Pinpoint the cell where the given text exists, returning its [x, y] midpoint coordinate. 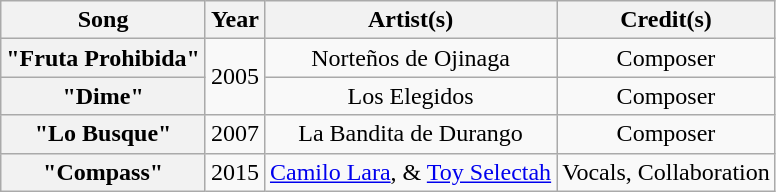
Year [234, 20]
"Lo Busque" [104, 134]
Vocals, Collaboration [666, 172]
"Dime" [104, 96]
Norteños de Ojinaga [410, 58]
Artist(s) [410, 20]
2005 [234, 77]
Camilo Lara, & Toy Selectah [410, 172]
2007 [234, 134]
"Fruta Prohibida" [104, 58]
La Bandita de Durango [410, 134]
Song [104, 20]
"Compass" [104, 172]
2015 [234, 172]
Credit(s) [666, 20]
Los Elegidos [410, 96]
